Provide the [X, Y] coordinate of the cell's center where the given text is located.  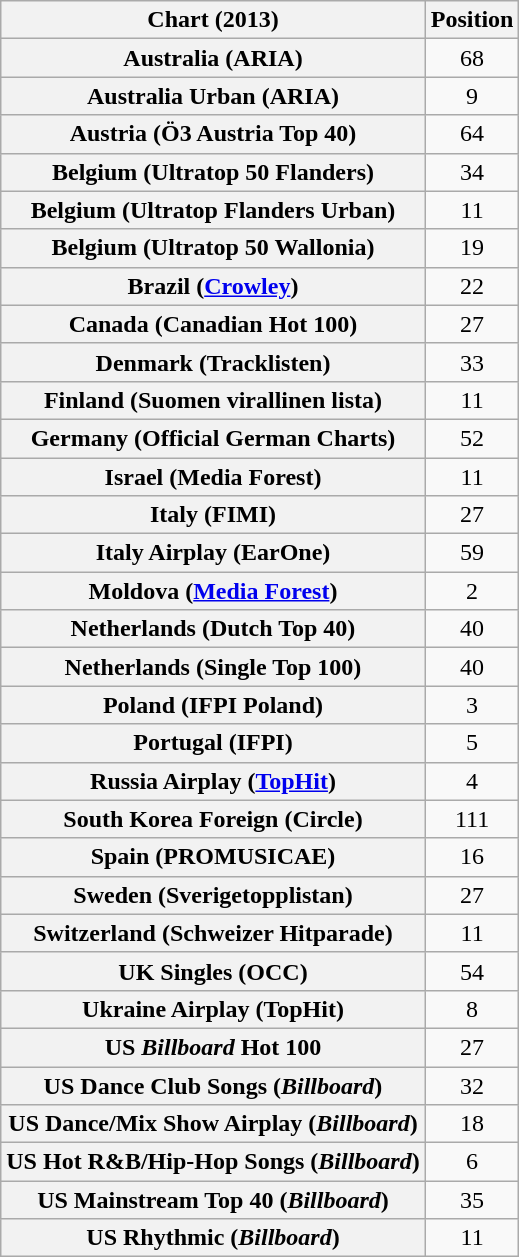
Belgium (Ultratop Flanders Urban) [213, 210]
US Dance/Mix Show Airplay (Billboard) [213, 1124]
54 [472, 971]
Moldova (Media Forest) [213, 591]
US Hot R&B/Hip-Hop Songs (Billboard) [213, 1162]
US Rhythmic (Billboard) [213, 1238]
Chart (2013) [213, 20]
5 [472, 743]
South Korea Foreign (Circle) [213, 819]
16 [472, 857]
18 [472, 1124]
8 [472, 1009]
Poland (IFPI Poland) [213, 705]
Brazil (Crowley) [213, 286]
Italy (FIMI) [213, 515]
19 [472, 248]
Finland (Suomen virallinen lista) [213, 400]
Portugal (IFPI) [213, 743]
Netherlands (Single Top 100) [213, 667]
Russia Airplay (TopHit) [213, 781]
6 [472, 1162]
Australia (ARIA) [213, 58]
32 [472, 1085]
2 [472, 591]
22 [472, 286]
Denmark (Tracklisten) [213, 362]
33 [472, 362]
Germany (Official German Charts) [213, 438]
34 [472, 172]
Ukraine Airplay (TopHit) [213, 1009]
Sweden (Sverigetopplistan) [213, 895]
Spain (PROMUSICAE) [213, 857]
Netherlands (Dutch Top 40) [213, 629]
US Billboard Hot 100 [213, 1047]
111 [472, 819]
UK Singles (OCC) [213, 971]
Belgium (Ultratop 50 Wallonia) [213, 248]
Austria (Ö3 Austria Top 40) [213, 134]
Israel (Media Forest) [213, 477]
Belgium (Ultratop 50 Flanders) [213, 172]
Canada (Canadian Hot 100) [213, 324]
Position [472, 20]
68 [472, 58]
35 [472, 1200]
64 [472, 134]
9 [472, 96]
59 [472, 553]
3 [472, 705]
Australia Urban (ARIA) [213, 96]
4 [472, 781]
Switzerland (Schweizer Hitparade) [213, 933]
52 [472, 438]
Italy Airplay (EarOne) [213, 553]
US Dance Club Songs (Billboard) [213, 1085]
US Mainstream Top 40 (Billboard) [213, 1200]
